Locate the cell with the specified text and output its [X, Y] center coordinate. 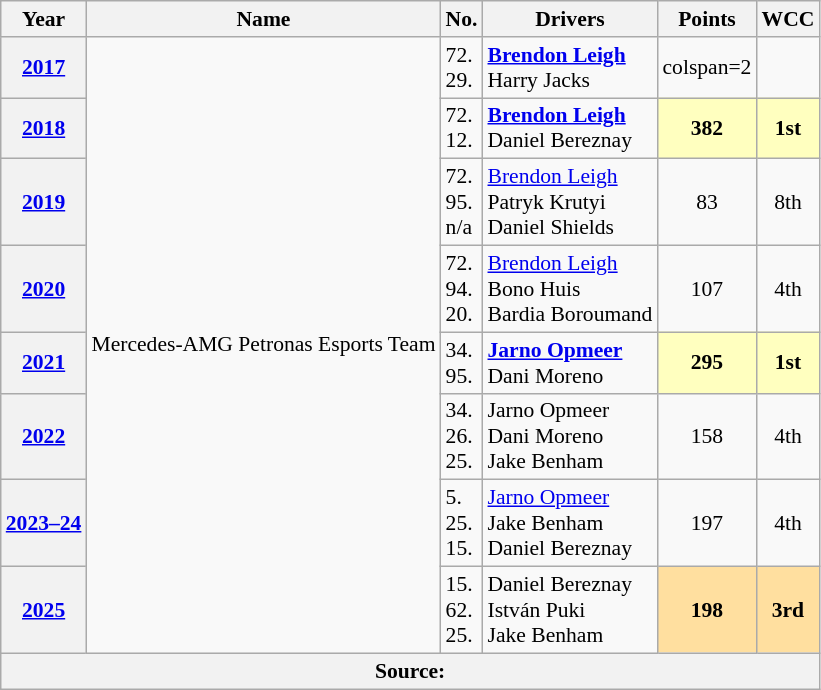
107 [706, 290]
34.95. [462, 362]
83 [706, 202]
158 [706, 436]
34.26.25. [462, 436]
Jarno Opmeer Jake Benham Daniel Bereznay [570, 524]
2017 [44, 68]
5.25.15. [462, 524]
72.12. [462, 128]
Jarno Opmeer Dani Moreno [570, 362]
2023–24 [44, 524]
2018 [44, 128]
2020 [44, 290]
3rd [788, 610]
15.62.25. [462, 610]
Source: [410, 671]
Brendon Leigh Daniel Bereznay [570, 128]
295 [706, 362]
2022 [44, 436]
Jarno Opmeer Dani Moreno Jake Benham [570, 436]
72.29. [462, 68]
Points [706, 19]
2019 [44, 202]
Year [44, 19]
Mercedes-AMG Petronas Esports Team [263, 345]
2021 [44, 362]
8th [788, 202]
72.95.n/a [462, 202]
WCC [788, 19]
382 [706, 128]
Brendon Leigh Patryk Krutyi Daniel Shields [570, 202]
2025 [44, 610]
Daniel Bereznay István Puki Jake Benham [570, 610]
72.94.20. [462, 290]
197 [706, 524]
No. [462, 19]
198 [706, 610]
colspan=2 [706, 68]
Name [263, 19]
Brendon Leigh Bono Huis Bardia Boroumand [570, 290]
Brendon Leigh Harry Jacks [570, 68]
Drivers [570, 19]
